Locate the cell with the specified text and output its [x, y] center coordinate. 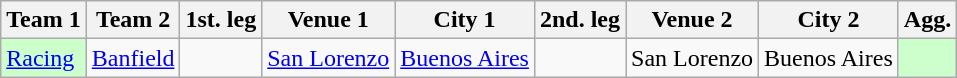
City 1 [465, 20]
Team 1 [44, 20]
Banfield [133, 58]
Team 2 [133, 20]
Agg. [927, 20]
2nd. leg [580, 20]
1st. leg [221, 20]
Venue 1 [328, 20]
Venue 2 [692, 20]
City 2 [829, 20]
Racing [44, 58]
